Provide the (x, y) coordinate of the cell's center where the given text is located.  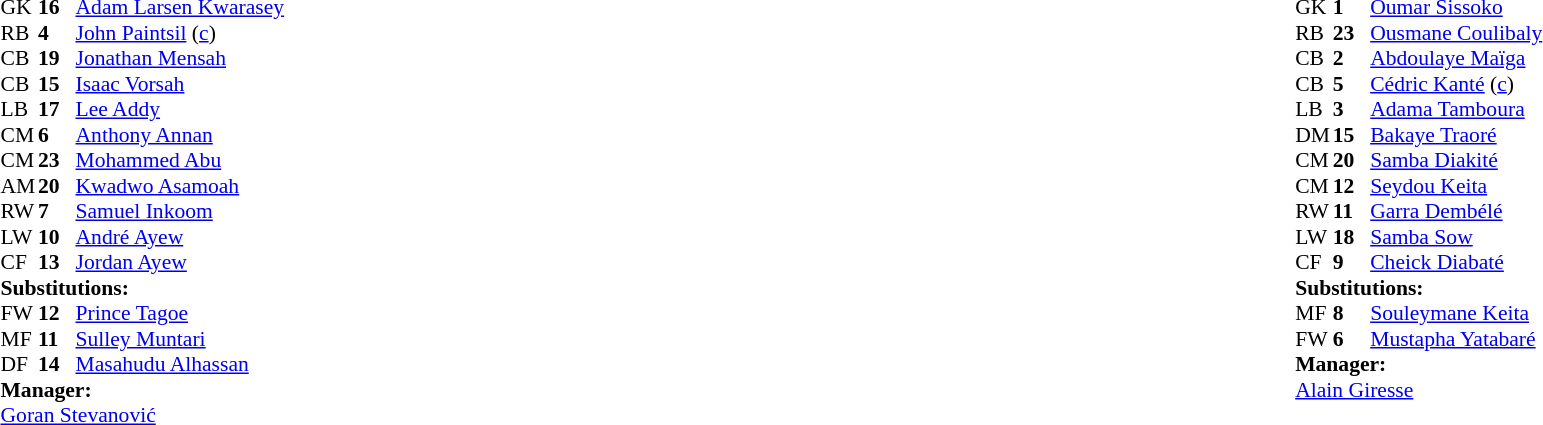
9 (1352, 263)
John Paintsil (c) (180, 33)
Jordan Ayew (180, 263)
Garra Dembélé (1456, 211)
Cheick Diabaté (1456, 263)
13 (57, 263)
Kwadwo Asamoah (180, 186)
Abdoulaye Maïga (1456, 59)
4 (57, 33)
André Ayew (180, 237)
Samba Diakité (1456, 161)
Seydou Keita (1456, 186)
Alain Giresse (1418, 390)
8 (1352, 313)
Masahudu Alhassan (180, 365)
17 (57, 109)
Sulley Muntari (180, 339)
Mohammed Abu (180, 161)
14 (57, 365)
Samuel Inkoom (180, 211)
Jonathan Mensah (180, 59)
Isaac Vorsah (180, 84)
5 (1352, 84)
Anthony Annan (180, 135)
Lee Addy (180, 109)
Cédric Kanté (c) (1456, 84)
Ousmane Coulibaly (1456, 33)
Souleymane Keita (1456, 313)
Bakaye Traoré (1456, 135)
DF (19, 365)
Adama Tamboura (1456, 109)
DM (1314, 135)
Prince Tagoe (180, 313)
Mustapha Yatabaré (1456, 339)
3 (1352, 109)
AM (19, 186)
2 (1352, 59)
18 (1352, 237)
19 (57, 59)
Samba Sow (1456, 237)
7 (57, 211)
10 (57, 237)
